Search for the cell housing the specified text and yield its [x, y] center coordinate. 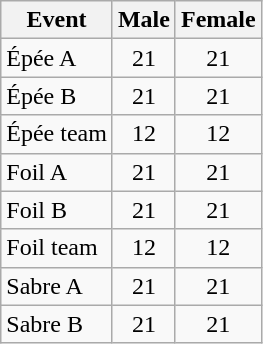
Event [57, 20]
Foil B [57, 210]
Sabre B [57, 324]
Épée B [57, 96]
Foil A [57, 172]
Sabre A [57, 286]
Épée team [57, 134]
Female [218, 20]
Foil team [57, 248]
Épée A [57, 58]
Male [144, 20]
